Capture the cell that displays the provided text and extract its [X, Y] central coordinate. 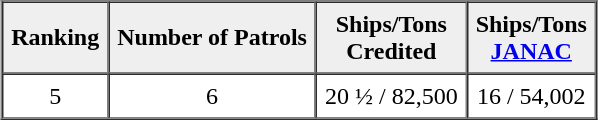
5 [55, 96]
Ships/TonsCredited [392, 38]
Number of Patrols [212, 38]
Ranking [55, 38]
Ships/TonsJANAC [532, 38]
20 ½ / 82,500 [392, 96]
16 / 54,002 [532, 96]
6 [212, 96]
